Provide the [X, Y] coordinate of the cell's center where the given text is located.  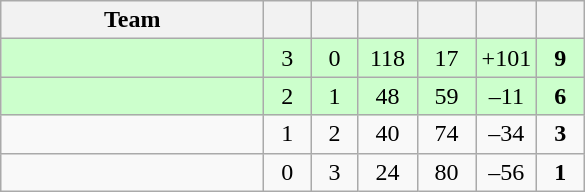
48 [388, 96]
6 [560, 96]
–11 [506, 96]
+101 [506, 58]
–56 [506, 172]
74 [446, 134]
80 [446, 172]
9 [560, 58]
Team [132, 20]
118 [388, 58]
59 [446, 96]
40 [388, 134]
24 [388, 172]
17 [446, 58]
–34 [506, 134]
